Detect which cell encompasses the target text, then output its (X, Y) center coordinate. 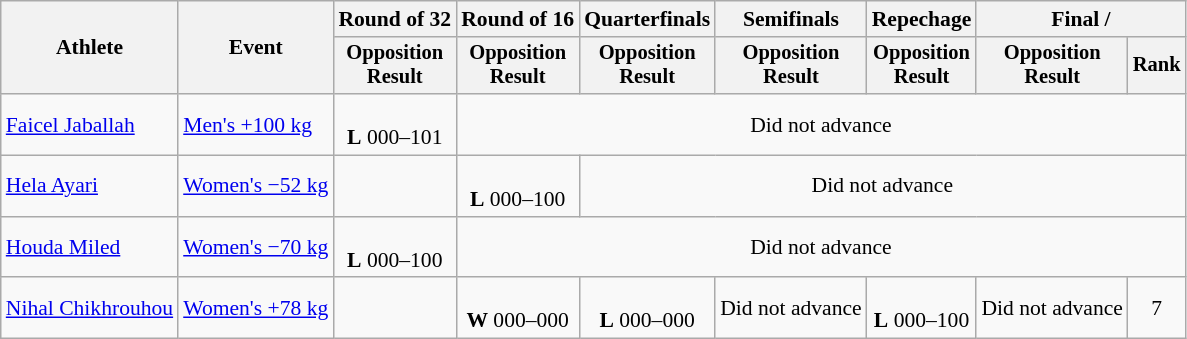
Women's −52 kg (256, 186)
Men's +100 kg (256, 124)
Event (256, 48)
Women's −70 kg (256, 248)
Repechage (922, 19)
W 000–000 (518, 308)
Faicel Jaballah (90, 124)
L 000–101 (394, 124)
Athlete (90, 48)
7 (1157, 308)
Women's +78 kg (256, 308)
L 000–000 (647, 308)
Nihal Chikhrouhou (90, 308)
Quarterfinals (647, 19)
Round of 32 (394, 19)
Houda Miled (90, 248)
Rank (1157, 66)
Final / (1080, 19)
Semifinals (791, 19)
Hela Ayari (90, 186)
Round of 16 (518, 19)
